Identify which cell holds the provided text, then report its (x, y) central coordinate. 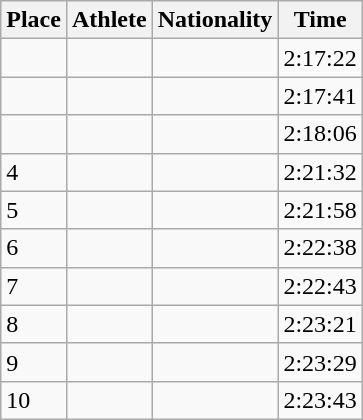
Athlete (109, 20)
9 (34, 362)
4 (34, 172)
10 (34, 400)
2:21:58 (320, 210)
Time (320, 20)
Nationality (215, 20)
Place (34, 20)
2:18:06 (320, 134)
6 (34, 248)
2:22:43 (320, 286)
2:21:32 (320, 172)
8 (34, 324)
7 (34, 286)
2:23:21 (320, 324)
2:22:38 (320, 248)
5 (34, 210)
2:17:22 (320, 58)
2:23:29 (320, 362)
2:17:41 (320, 96)
2:23:43 (320, 400)
